Locate the cell with the specified text and output its [X, Y] center coordinate. 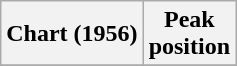
Chart (1956) [72, 34]
Peakposition [189, 34]
